Capture the cell that displays the provided text and extract its [x, y] central coordinate. 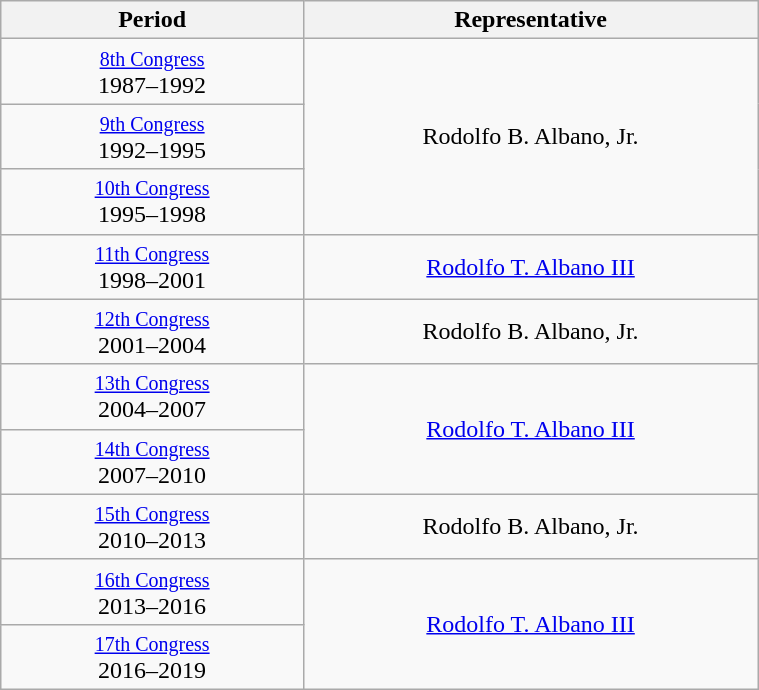
Representative [530, 20]
12th Congress2001–2004 [152, 332]
10th Congress1995–1998 [152, 202]
11th Congress1998–2001 [152, 266]
16th Congress2013–2016 [152, 592]
13th Congress2004–2007 [152, 396]
15th Congress2010–2013 [152, 526]
8th Congress1987–1992 [152, 72]
9th Congress1992–1995 [152, 136]
17th Congress2016–2019 [152, 656]
14th Congress2007–2010 [152, 462]
Period [152, 20]
